Provide the [X, Y] coordinate of the cell's center where the given text is located.  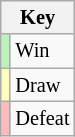
Win [42, 51]
Key [38, 17]
Defeat [42, 118]
Draw [42, 85]
